Return [X, Y] of the center of cell containing provided text 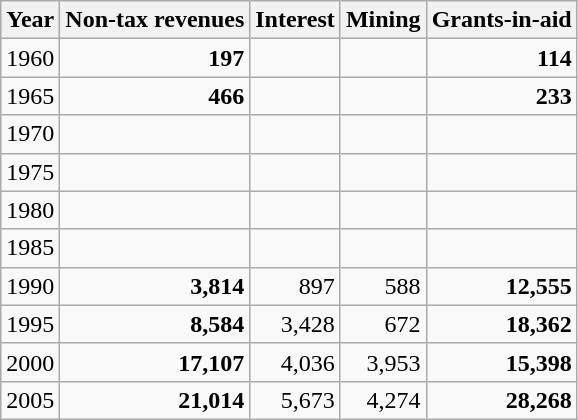
1980 [30, 210]
1965 [30, 96]
5,673 [296, 400]
Mining [383, 20]
3,953 [383, 362]
4,274 [383, 400]
3,814 [155, 286]
17,107 [155, 362]
588 [383, 286]
21,014 [155, 400]
1970 [30, 134]
18,362 [502, 324]
28,268 [502, 400]
4,036 [296, 362]
15,398 [502, 362]
12,555 [502, 286]
1960 [30, 58]
672 [383, 324]
Grants-in-aid [502, 20]
Interest [296, 20]
8,584 [155, 324]
1990 [30, 286]
197 [155, 58]
1975 [30, 172]
233 [502, 96]
114 [502, 58]
897 [296, 286]
1985 [30, 248]
Non-tax revenues [155, 20]
466 [155, 96]
2000 [30, 362]
3,428 [296, 324]
1995 [30, 324]
2005 [30, 400]
Year [30, 20]
